Pinpoint the cell where the given text exists, returning its (X, Y) midpoint coordinate. 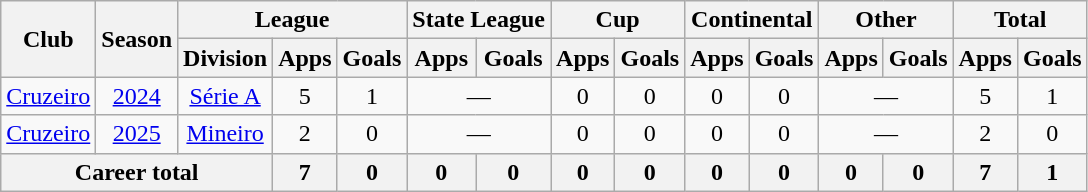
2024 (137, 96)
State League (479, 20)
League (292, 20)
Season (137, 39)
Mineiro (226, 134)
Continental (752, 20)
Division (226, 58)
Cup (618, 20)
Total (1020, 20)
Club (48, 39)
2025 (137, 134)
Other (886, 20)
Career total (137, 172)
Série A (226, 96)
